Scan for the cell matching the given text and deliver its (X, Y) coordinate at center. 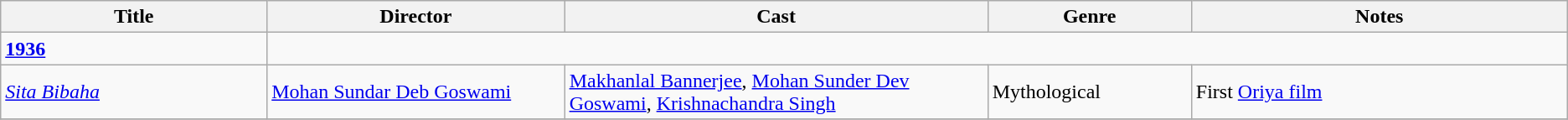
Director (415, 17)
1936 (134, 49)
Genre (1089, 17)
Cast (776, 17)
Mythological (1089, 92)
First Oriya film (1379, 92)
Mohan Sundar Deb Goswami (415, 92)
Makhanlal Bannerjee, Mohan Sunder Dev Goswami, Krishnachandra Singh (776, 92)
Title (134, 17)
Sita Bibaha (134, 92)
Notes (1379, 17)
